Capture the cell that displays the provided text and extract its [x, y] central coordinate. 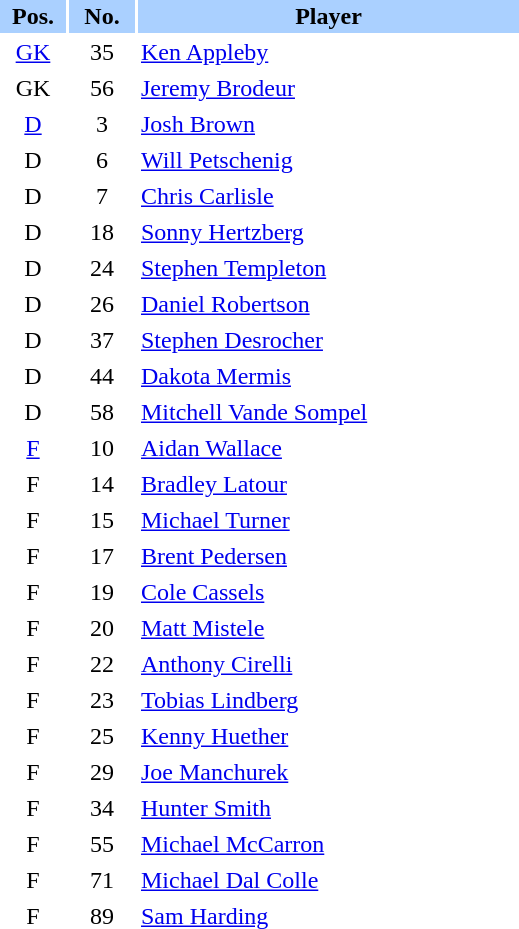
44 [102, 376]
Daniel Robertson [328, 304]
22 [102, 664]
Cole Cassels [328, 592]
35 [102, 52]
Kenny Huether [328, 736]
3 [102, 124]
Anthony Cirelli [328, 664]
Aidan Wallace [328, 448]
Chris Carlisle [328, 196]
Hunter Smith [328, 808]
Tobias Lindberg [328, 700]
Bradley Latour [328, 484]
17 [102, 556]
6 [102, 160]
No. [102, 16]
Stephen Desrocher [328, 340]
19 [102, 592]
Mitchell Vande Sompel [328, 412]
Brent Pedersen [328, 556]
14 [102, 484]
Joe Manchurek [328, 772]
23 [102, 700]
Sonny Hertzberg [328, 232]
Michael McCarron [328, 844]
58 [102, 412]
7 [102, 196]
29 [102, 772]
Player [328, 16]
Ken Appleby [328, 52]
Michael Dal Colle [328, 880]
18 [102, 232]
37 [102, 340]
20 [102, 628]
Pos. [33, 16]
Will Petschenig [328, 160]
Matt Mistele [328, 628]
Jeremy Brodeur [328, 88]
15 [102, 520]
Stephen Templeton [328, 268]
Dakota Mermis [328, 376]
34 [102, 808]
56 [102, 88]
71 [102, 880]
25 [102, 736]
Michael Turner [328, 520]
24 [102, 268]
10 [102, 448]
Josh Brown [328, 124]
55 [102, 844]
26 [102, 304]
